Detect which cell encompasses the target text, then output its (x, y) center coordinate. 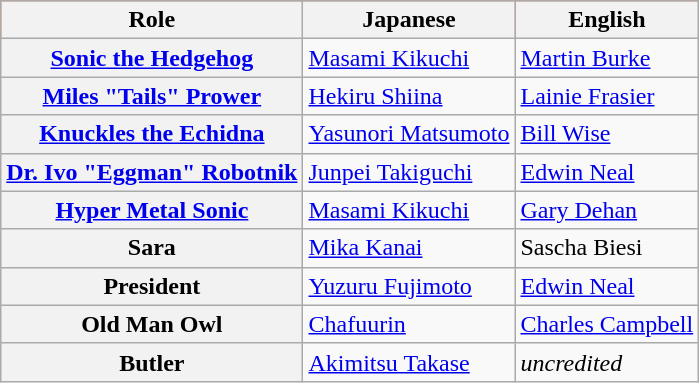
Gary Dehan (607, 210)
Charles Campbell (607, 324)
Chafuurin (409, 324)
Bill Wise (607, 134)
President (152, 286)
Knuckles the Echidna (152, 134)
Lainie Frasier (607, 96)
Dr. Ivo "Eggman" Robotnik (152, 172)
Butler (152, 362)
Sara (152, 248)
Role (152, 20)
Akimitsu Takase (409, 362)
Yuzuru Fujimoto (409, 286)
Yasunori Matsumoto (409, 134)
uncredited (607, 362)
Junpei Takiguchi (409, 172)
Sonic the Hedgehog (152, 58)
Hekiru Shiina (409, 96)
Old Man Owl (152, 324)
Martin Burke (607, 58)
Sascha Biesi (607, 248)
Hyper Metal Sonic (152, 210)
Mika Kanai (409, 248)
Miles "Tails" Prower (152, 96)
English (607, 20)
Japanese (409, 20)
